Detect which cell encompasses the target text, then output its (x, y) center coordinate. 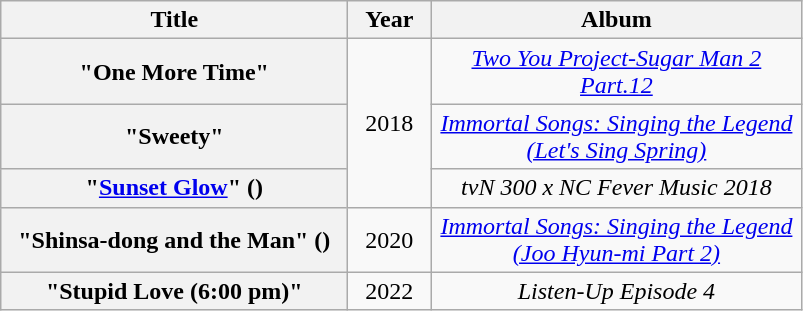
"Sunset Glow" () (174, 188)
Two You Project-Sugar Man 2 Part.12 (616, 72)
2018 (390, 123)
"Shinsa-dong and the Man" () (174, 240)
2020 (390, 240)
Title (174, 20)
Year (390, 20)
"Stupid Love (6:00 pm)" (174, 291)
tvN 300 x NC Fever Music 2018 (616, 188)
"One More Time" (174, 72)
Immortal Songs: Singing the Legend (Joo Hyun-mi Part 2) (616, 240)
Immortal Songs: Singing the Legend (Let's Sing Spring) (616, 136)
2022 (390, 291)
Listen-Up Episode 4 (616, 291)
"Sweety" (174, 136)
Album (616, 20)
